Search for the cell housing the specified text and yield its (x, y) center coordinate. 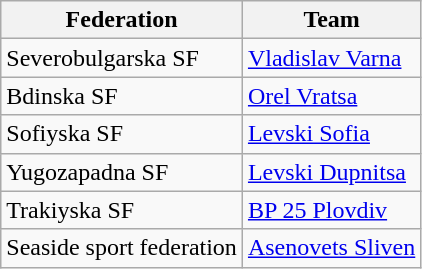
Levski Dupnitsa (331, 172)
Team (331, 20)
Seaside sport federation (122, 248)
Asenovets Sliven (331, 248)
Vladislav Varna (331, 58)
Trakiyska SF (122, 210)
Yugozapadna SF (122, 172)
Federation (122, 20)
Levski Sofia (331, 134)
Severobulgarska SF (122, 58)
Orel Vratsa (331, 96)
BP 25 Plovdiv (331, 210)
Sofiyska SF (122, 134)
Bdinska SF (122, 96)
